Search for the cell housing the specified text and yield its (X, Y) center coordinate. 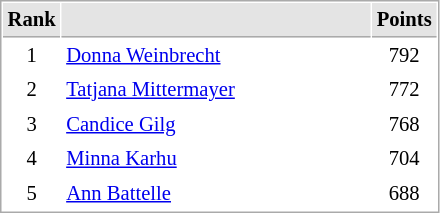
2 (32, 90)
Tatjana Mittermayer (216, 90)
792 (404, 56)
768 (404, 124)
Candice Gilg (216, 124)
Donna Weinbrecht (216, 56)
3 (32, 124)
1 (32, 56)
5 (32, 194)
688 (404, 194)
704 (404, 158)
772 (404, 90)
Minna Karhu (216, 158)
Points (404, 20)
Rank (32, 20)
Ann Battelle (216, 194)
4 (32, 158)
